Scan for the cell matching the given text and deliver its (x, y) coordinate at center. 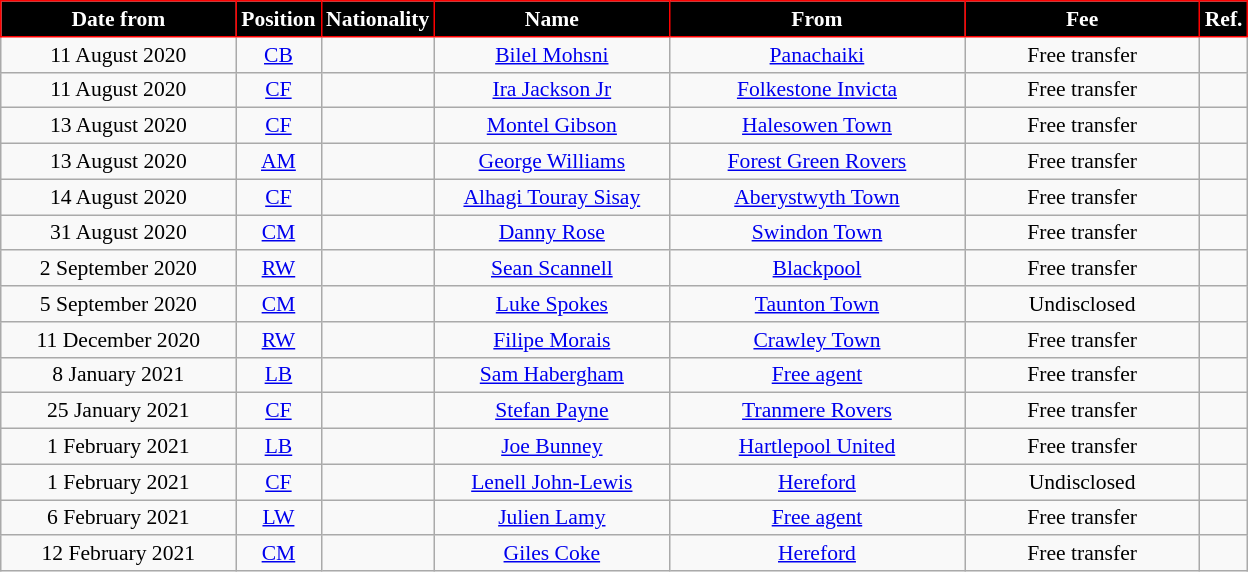
2 September 2020 (118, 269)
12 February 2021 (118, 554)
Bilel Mohsni (552, 55)
Sam Habergham (552, 375)
Hartlepool United (816, 447)
Luke Spokes (552, 304)
Filipe Morais (552, 340)
Halesowen Town (816, 126)
6 February 2021 (118, 518)
Joe Bunney (552, 447)
8 January 2021 (118, 375)
Giles Coke (552, 554)
Tranmere Rovers (816, 411)
25 January 2021 (118, 411)
Blackpool (816, 269)
Name (552, 19)
Sean Scannell (552, 269)
Crawley Town (816, 340)
Fee (1082, 19)
From (816, 19)
Danny Rose (552, 233)
5 September 2020 (118, 304)
AM (278, 162)
Taunton Town (816, 304)
Aberystwyth Town (816, 197)
Forest Green Rovers (816, 162)
31 August 2020 (118, 233)
Montel Gibson (552, 126)
LW (278, 518)
Swindon Town (816, 233)
Ira Jackson Jr (552, 90)
Julien Lamy (552, 518)
Folkestone Invicta (816, 90)
Stefan Payne (552, 411)
George Williams (552, 162)
14 August 2020 (118, 197)
Alhagi Touray Sisay (552, 197)
Nationality (378, 19)
Position (278, 19)
Panachaiki (816, 55)
Date from (118, 19)
Ref. (1224, 19)
Lenell John-Lewis (552, 482)
CB (278, 55)
11 December 2020 (118, 340)
